Return [X, Y] of the center of cell containing provided text 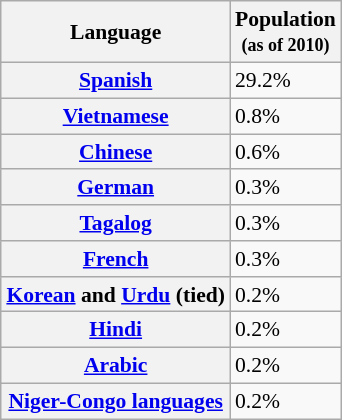
Tagalog [116, 223]
Arabic [116, 365]
Hindi [116, 330]
0.8% [286, 116]
0.6% [286, 152]
French [116, 259]
German [116, 187]
Vietnamese [116, 116]
Chinese [116, 152]
Spanish [116, 80]
Niger-Congo languages [116, 401]
Language [116, 32]
Population(as of 2010) [286, 32]
29.2% [286, 80]
Korean and Urdu (tied) [116, 294]
